Find where the given text appears and provide that cell's center as (X, Y) coordinate. 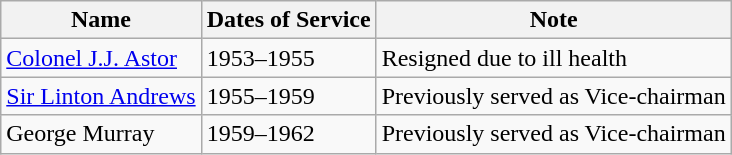
Name (101, 20)
George Murray (101, 134)
1959–1962 (288, 134)
Dates of Service (288, 20)
Note (554, 20)
Resigned due to ill health (554, 58)
Colonel J.J. Astor (101, 58)
Sir Linton Andrews (101, 96)
1955–1959 (288, 96)
1953–1955 (288, 58)
